Extract the (X, Y) coordinate from the center of the cell holding the provided text.  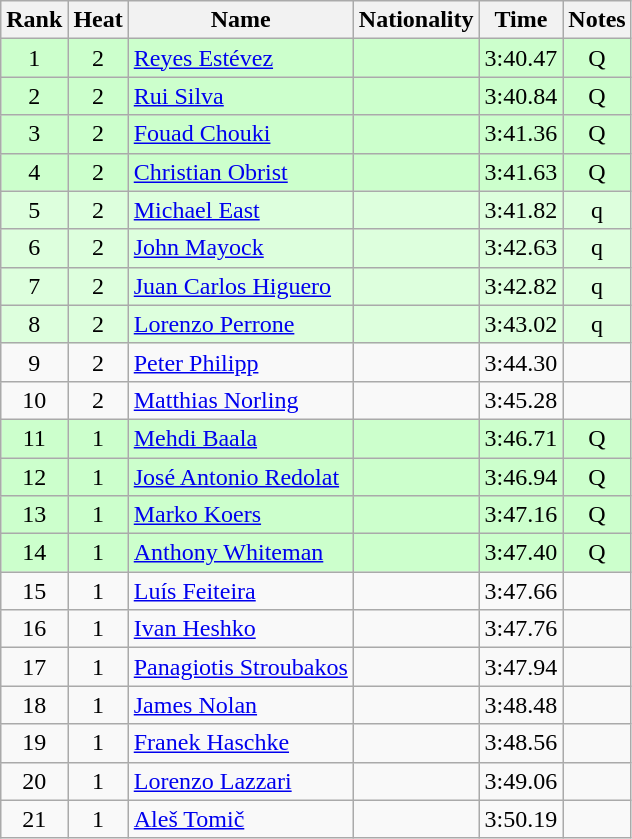
12 (34, 477)
3:45.28 (521, 400)
20 (34, 781)
3:40.84 (521, 96)
3:48.48 (521, 705)
7 (34, 286)
3:41.63 (521, 172)
Lorenzo Lazzari (240, 781)
Time (521, 20)
14 (34, 553)
Reyes Estévez (240, 58)
4 (34, 172)
Juan Carlos Higuero (240, 286)
3:47.16 (521, 515)
18 (34, 705)
Mehdi Baala (240, 438)
19 (34, 743)
6 (34, 248)
3:49.06 (521, 781)
Rank (34, 20)
3:44.30 (521, 362)
15 (34, 591)
Christian Obrist (240, 172)
3:47.66 (521, 591)
3:40.47 (521, 58)
Ivan Heshko (240, 629)
3:43.02 (521, 324)
Luís Feiteira (240, 591)
3:41.82 (521, 210)
Anthony Whiteman (240, 553)
3:47.40 (521, 553)
Franek Haschke (240, 743)
Panagiotis Stroubakos (240, 667)
Fouad Chouki (240, 134)
21 (34, 819)
Notes (597, 20)
Marko Koers (240, 515)
3 (34, 134)
11 (34, 438)
Michael East (240, 210)
John Mayock (240, 248)
3:41.36 (521, 134)
3:42.63 (521, 248)
3:47.76 (521, 629)
3:47.94 (521, 667)
13 (34, 515)
5 (34, 210)
José Antonio Redolat (240, 477)
16 (34, 629)
Lorenzo Perrone (240, 324)
Heat (98, 20)
3:46.71 (521, 438)
10 (34, 400)
Matthias Norling (240, 400)
Aleš Tomič (240, 819)
3:48.56 (521, 743)
Peter Philipp (240, 362)
James Nolan (240, 705)
3:50.19 (521, 819)
3:46.94 (521, 477)
Nationality (416, 20)
Name (240, 20)
17 (34, 667)
Rui Silva (240, 96)
8 (34, 324)
3:42.82 (521, 286)
9 (34, 362)
